Output the [X, Y] coordinate of the center of the cell containing the given text.  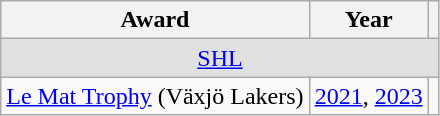
SHL [220, 58]
2021, 2023 [368, 96]
Award [155, 20]
Year [368, 20]
Le Mat Trophy (Växjö Lakers) [155, 96]
